From the cell containing the given text, extract its center point as [X, Y] coordinate. 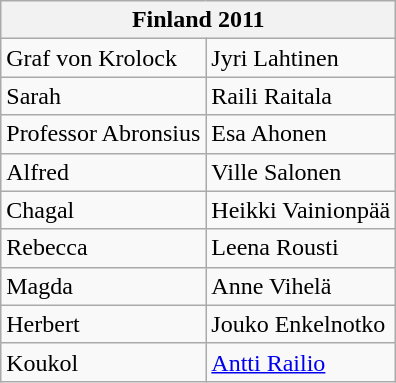
Chagal [104, 210]
Koukol [104, 362]
Herbert [104, 324]
Jouko Enkelnotko [301, 324]
Graf von Krolock [104, 58]
Alfred [104, 172]
Jyri Lahtinen [301, 58]
Magda [104, 286]
Anne Vihelä [301, 286]
Heikki Vainionpää [301, 210]
Raili Raitala [301, 96]
Esa Ahonen [301, 134]
Antti Railio [301, 362]
Rebecca [104, 248]
Professor Abronsius [104, 134]
Finland 2011 [198, 20]
Leena Rousti [301, 248]
Ville Salonen [301, 172]
Sarah [104, 96]
